Return the (X, Y) coordinate for the center point of the cell that contains the specified text.  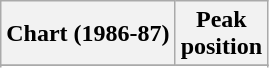
Peakposition (221, 34)
Chart (1986-87) (88, 34)
